Find where the given text appears and provide that cell's center as [x, y] coordinate. 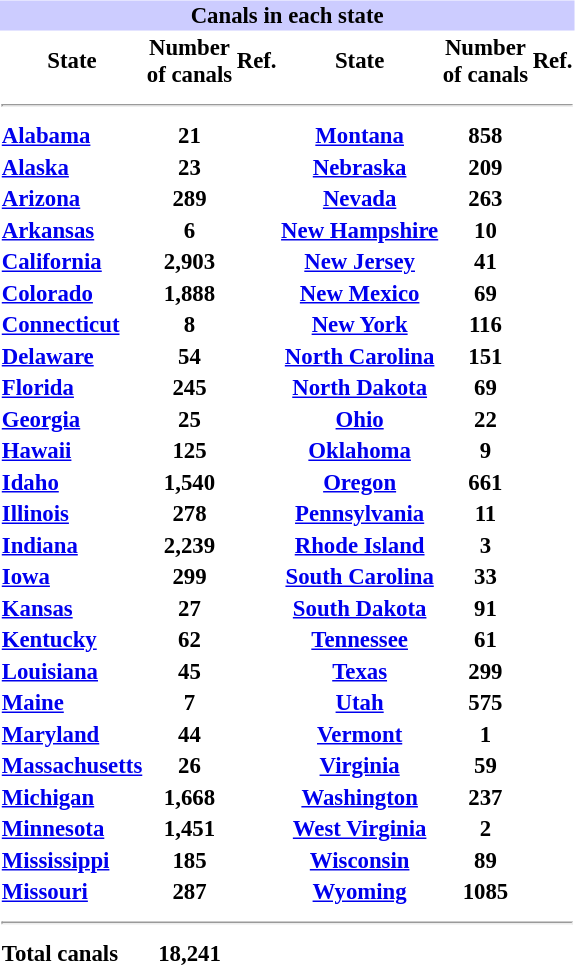
Massachusetts [72, 766]
Louisiana [72, 671]
858 [485, 136]
Connecticut [72, 325]
Minnesota [72, 829]
Maine [72, 703]
26 [189, 766]
Vermont [360, 734]
Texas [360, 671]
1 [485, 734]
Florida [72, 388]
62 [189, 640]
Mississippi [72, 860]
New Jersey [360, 262]
151 [485, 356]
Indiana [72, 545]
23 [189, 167]
New Mexico [360, 293]
2,239 [189, 545]
185 [189, 860]
Maryland [72, 734]
91 [485, 608]
2,903 [189, 262]
11 [485, 514]
1,540 [189, 482]
278 [189, 514]
289 [189, 199]
Wyoming [360, 892]
Hawaii [72, 451]
6 [189, 230]
Alabama [72, 136]
Oregon [360, 482]
54 [189, 356]
Michigan [72, 797]
Ohio [360, 419]
89 [485, 860]
South Carolina [360, 577]
1,451 [189, 829]
Missouri [72, 892]
Tennessee [360, 640]
West Virginia [360, 829]
25 [189, 419]
Oklahoma [360, 451]
22 [485, 419]
North Dakota [360, 388]
Washington [360, 797]
Idaho [72, 482]
41 [485, 262]
Georgia [72, 419]
1,888 [189, 293]
California [72, 262]
Rhode Island [360, 545]
New Hampshire [360, 230]
44 [189, 734]
10 [485, 230]
263 [485, 199]
9 [485, 451]
Arizona [72, 199]
245 [189, 388]
Canals in each state [287, 15]
7 [189, 703]
3 [485, 545]
Alaska [72, 167]
45 [189, 671]
661 [485, 482]
Nevada [360, 199]
21 [189, 136]
Kansas [72, 608]
Iowa [72, 577]
2 [485, 829]
Illinois [72, 514]
61 [485, 640]
1,668 [189, 797]
Kentucky [72, 640]
South Dakota [360, 608]
Pennsylvania [360, 514]
237 [485, 797]
27 [189, 608]
New York [360, 325]
Arkansas [72, 230]
Montana [360, 136]
Utah [360, 703]
Virginia [360, 766]
Wisconsin [360, 860]
287 [189, 892]
116 [485, 325]
Delaware [72, 356]
Colorado [72, 293]
North Carolina [360, 356]
33 [485, 577]
575 [485, 703]
Nebraska [360, 167]
209 [485, 167]
8 [189, 325]
1085 [485, 892]
59 [485, 766]
125 [189, 451]
